Detect which cell encompasses the target text, then output its [X, Y] center coordinate. 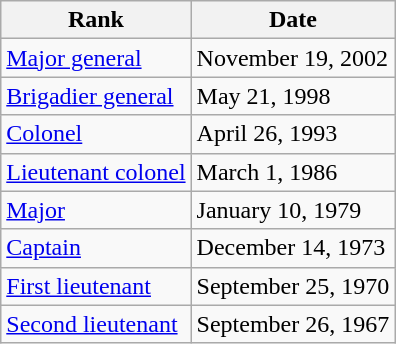
First lieutenant [96, 286]
May 21, 1998 [293, 96]
September 26, 1967 [293, 324]
Captain [96, 248]
December 14, 1973 [293, 248]
March 1, 1986 [293, 172]
Colonel [96, 134]
Lieutenant colonel [96, 172]
Second lieutenant [96, 324]
April 26, 1993 [293, 134]
Brigadier general [96, 96]
September 25, 1970 [293, 286]
Major [96, 210]
January 10, 1979 [293, 210]
Date [293, 20]
Major general [96, 58]
Rank [96, 20]
November 19, 2002 [293, 58]
